Identify which cell holds the provided text, then report its [X, Y] central coordinate. 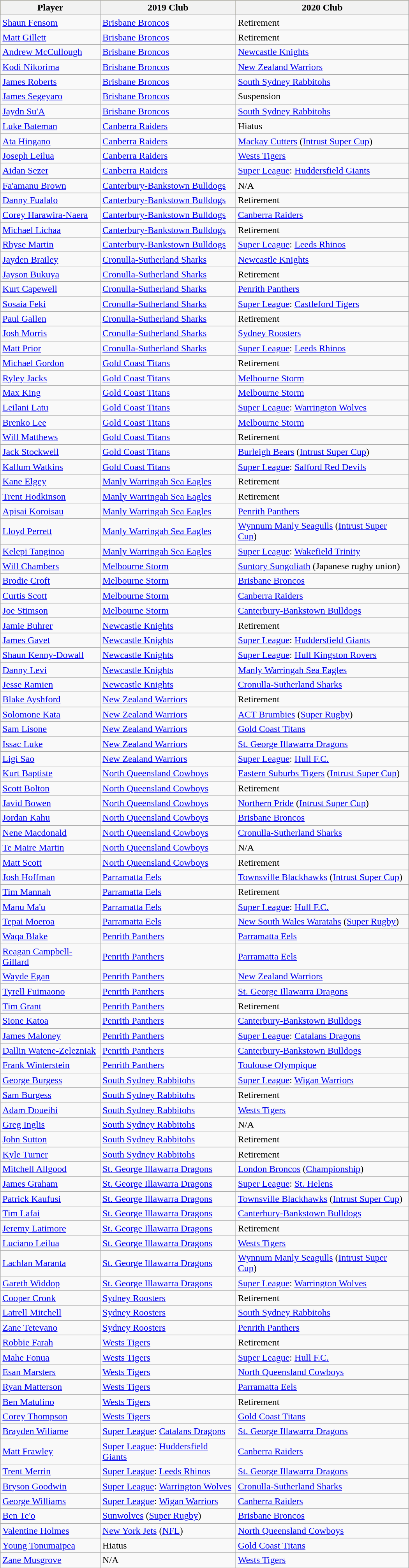
James Maloney [51, 1036]
Tim Mannah [51, 892]
Kallum Watkins [51, 467]
Will Matthews [51, 437]
Lloyd Perrett [51, 531]
Andrew McCullough [51, 52]
Adam Doueihi [51, 1110]
Luciano Leilua [51, 1243]
Greg Inglis [51, 1124]
Issac Luke [51, 744]
Luke Bateman [51, 126]
Super League: Salford Red Devils [322, 467]
Robbie Farah [51, 1342]
Josh Morris [51, 333]
Mitchell Allgood [51, 1169]
London Broncos (Championship) [322, 1169]
Fa'amanu Brown [51, 186]
Paul Gallen [51, 319]
Rhyse Martin [51, 245]
Brodie Croft [51, 581]
Jesse Ramien [51, 685]
Toulouse Olympique [322, 1065]
Matt Gillett [51, 37]
Ben Matulino [51, 1402]
Matt Prior [51, 348]
Scott Bolton [51, 788]
Tyrell Fuimaono [51, 991]
Zane Tetevano [51, 1328]
Leilani Latu [51, 407]
Esan Marsters [51, 1372]
Zane Musgrove [51, 1560]
Suspension [322, 96]
Sam Burgess [51, 1095]
Cooper Cronk [51, 1298]
Valentine Holmes [51, 1531]
Manu Ma'u [51, 907]
Matt Frawley [51, 1451]
New South Wales Waratahs (Super Rugby) [322, 922]
Nene Macdonald [51, 833]
Tepai Moeroa [51, 922]
Max King [51, 393]
Kane Elgey [51, 482]
George Burgess [51, 1080]
Patrick Kaufusi [51, 1199]
Javid Bowen [51, 803]
Curtis Scott [51, 596]
Dallin Watene-Zelezniak [51, 1051]
Young Tonumaipea [51, 1545]
Brayden Wiliame [51, 1431]
Suntory Sungoliath (Japanese rugby union) [322, 566]
Trent Hodkinson [51, 496]
2019 Club [168, 8]
Ben Te'o [51, 1516]
Jaydn Su'A [51, 111]
Joseph Leilua [51, 156]
Latrell Mitchell [51, 1313]
Mahe Fonua [51, 1357]
Joe Stimson [51, 610]
Trent Merrin [51, 1472]
Aidan Sezer [51, 170]
Josh Hoffman [51, 877]
Super League: Wakefield Trinity [322, 551]
Waqa Blake [51, 937]
Kurt Capewell [51, 289]
James Gavet [51, 640]
Bryson Goodwin [51, 1486]
Tim Grant [51, 1006]
Super League: Hull Kingston Rovers [322, 655]
Jeremy Latimore [51, 1228]
Michael Lichaa [51, 230]
Kyle Turner [51, 1154]
Matt Scott [51, 862]
Player [51, 8]
Lachlan Maranta [51, 1263]
John Sutton [51, 1139]
James Graham [51, 1184]
Mackay Cutters (Intrust Super Cup) [322, 141]
Jack Stockwell [51, 452]
Shaun Fensom [51, 23]
Sunwolves (Super Rugby) [168, 1516]
James Segeyaro [51, 96]
Sione Katoa [51, 1021]
Kelepi Tanginoa [51, 551]
Sosaia Feki [51, 304]
Te Maire Martin [51, 847]
Kodi Nikorima [51, 67]
Sam Lisone [51, 729]
Ryan Matterson [51, 1387]
Danny Fualalo [51, 200]
Tim Lafai [51, 1214]
Frank Winterstein [51, 1065]
Solomone Kata [51, 714]
Northern Pride (Intrust Super Cup) [322, 803]
New York Jets (NFL) [168, 1531]
Will Chambers [51, 566]
Ligi Sao [51, 759]
Ryley Jacks [51, 378]
Super League: St. Helens [322, 1184]
Ata Hingano [51, 141]
Super League: Castleford Tigers [322, 304]
Jordan Kahu [51, 818]
Burleigh Bears (Intrust Super Cup) [322, 452]
Jayson Bukuya [51, 274]
Michael Gordon [51, 363]
Gareth Widdop [51, 1283]
Blake Ayshford [51, 700]
Corey Thompson [51, 1417]
Shaun Kenny-Dowall [51, 655]
ACT Brumbies (Super Rugby) [322, 714]
Corey Harawira-Naera [51, 215]
Wayde Egan [51, 977]
Apisai Koroisau [51, 511]
Jamie Buhrer [51, 625]
Kurt Baptiste [51, 773]
Reagan Campbell-Gillard [51, 956]
Danny Levi [51, 670]
Brenko Lee [51, 422]
James Roberts [51, 82]
2020 Club [322, 8]
Eastern Suburbs Tigers (Intrust Super Cup) [322, 773]
Jayden Brailey [51, 260]
George Williams [51, 1501]
